Scan for the cell matching the given text and deliver its (x, y) coordinate at center. 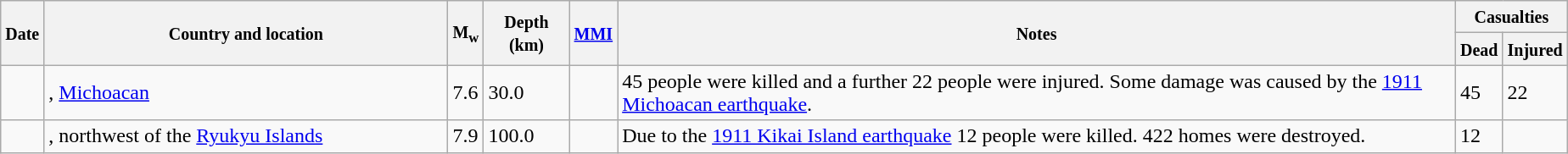
30.0 (526, 93)
Injured (1535, 49)
45 (1479, 93)
7.6 (466, 93)
Depth (km) (526, 33)
Mw (466, 33)
100.0 (526, 136)
Notes (1037, 33)
Casualties (1511, 17)
, northwest of the Ryukyu Islands (246, 136)
Country and location (246, 33)
12 (1479, 136)
22 (1535, 93)
Due to the 1911 Kikai Island earthquake 12 people were killed. 422 homes were destroyed. (1037, 136)
MMI (594, 33)
45 people were killed and a further 22 people were injured. Some damage was caused by the 1911 Michoacan earthquake. (1037, 93)
, Michoacan (246, 93)
7.9 (466, 136)
Date (22, 33)
Dead (1479, 49)
